Output the (X, Y) coordinate of the center of the cell containing the given text.  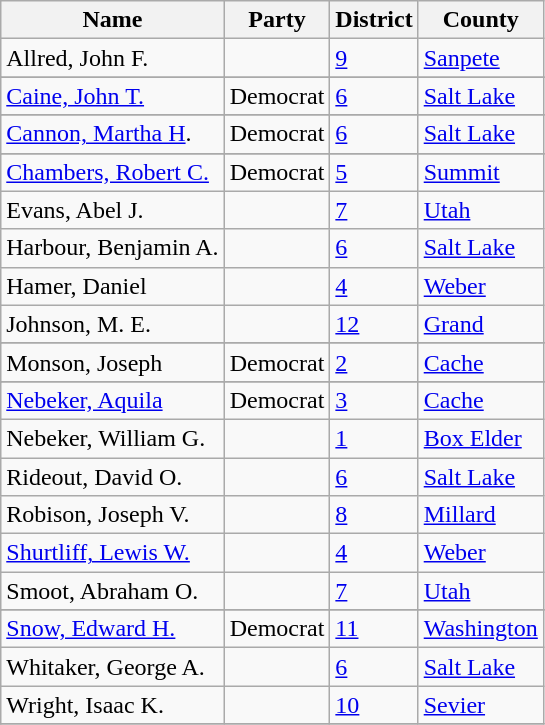
Robison, Joseph V. (112, 515)
2 (374, 362)
Evans, Abel J. (112, 210)
Cannon, Martha H. (112, 134)
8 (374, 515)
5 (374, 172)
Millard (480, 515)
1 (374, 438)
County (480, 20)
Shurtliff, Lewis W. (112, 553)
Nebeker, William G. (112, 438)
Monson, Joseph (112, 362)
Name (112, 20)
11 (374, 629)
Box Elder (480, 438)
Washington (480, 629)
Allred, John F. (112, 58)
Hamer, Daniel (112, 286)
Rideout, David O. (112, 477)
10 (374, 705)
Whitaker, George A. (112, 667)
Wright, Isaac K. (112, 705)
12 (374, 324)
Johnson, M. E. (112, 324)
Nebeker, Aquila (112, 400)
Caine, John T. (112, 96)
Sevier (480, 705)
9 (374, 58)
Grand (480, 324)
Harbour, Benjamin A. (112, 248)
Summit (480, 172)
Sanpete (480, 58)
Smoot, Abraham O. (112, 591)
District (374, 20)
Snow, Edward H. (112, 629)
Party (277, 20)
Chambers, Robert C. (112, 172)
3 (374, 400)
